Identify which cell holds the provided text, then report its [X, Y] central coordinate. 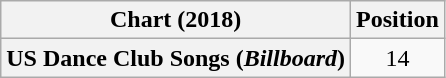
Chart (2018) [176, 20]
14 [398, 58]
Position [398, 20]
US Dance Club Songs (Billboard) [176, 58]
